Pinpoint the cell where the given text exists, returning its [X, Y] midpoint coordinate. 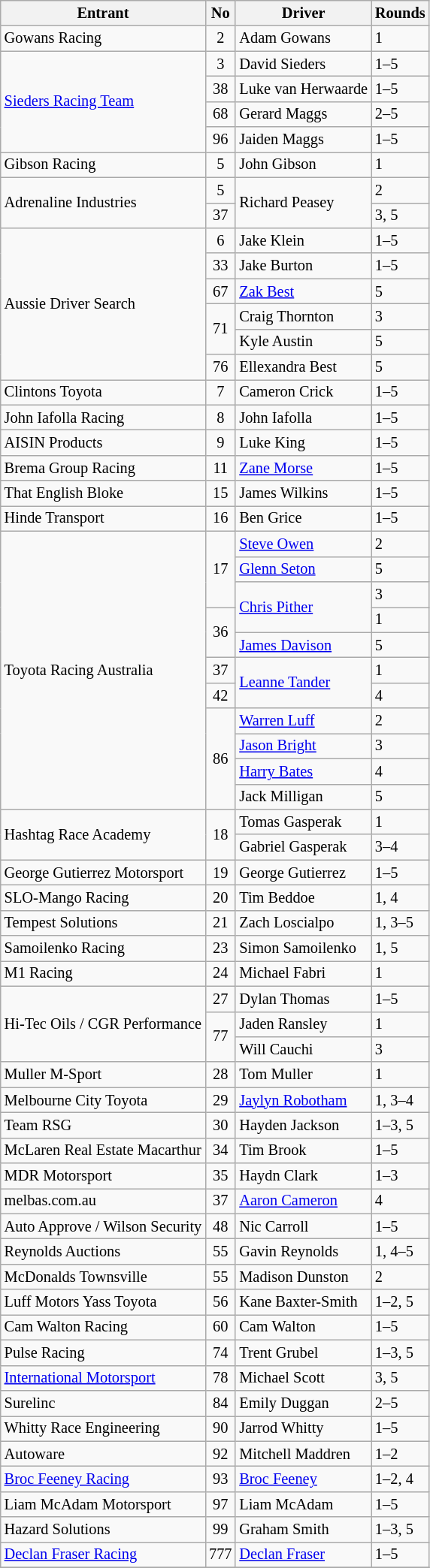
Leanne Tander [304, 682]
Hi-Tec Oils / CGR Performance [103, 1024]
7 [220, 392]
Tomas Gasperak [304, 822]
Gavin Reynolds [304, 1252]
Graham Smith [304, 1530]
Hazard Solutions [103, 1530]
Michael Fabri [304, 973]
36 [220, 632]
Auto Approve / Wilson Security [103, 1226]
Tempest Solutions [103, 923]
35 [220, 1176]
Samoilenko Racing [103, 948]
International Motorsport [103, 1378]
Steve Owen [304, 544]
Whitty Race Engineering [103, 1428]
David Sieders [304, 64]
96 [220, 140]
17 [220, 569]
Luke King [304, 442]
Cam Walton Racing [103, 1327]
1, 3–5 [400, 923]
Glenn Seton [304, 569]
21 [220, 923]
Luke van Herwaarde [304, 89]
Michael Scott [304, 1378]
97 [220, 1504]
1–2, 4 [400, 1479]
George Gutierrez [304, 873]
Liam McAdam [304, 1504]
77 [220, 1036]
Hinde Transport [103, 518]
Warren Luff [304, 721]
Broc Feeney [304, 1479]
McDonalds Townsville [103, 1277]
27 [220, 999]
Toyota Racing Australia [103, 670]
68 [220, 114]
Gabriel Gasperak [304, 847]
George Gutierrez Motorsport [103, 873]
78 [220, 1378]
Jake Klein [304, 240]
15 [220, 493]
Zak Best [304, 291]
Kyle Austin [304, 342]
Jarrod Whitty [304, 1428]
That English Bloke [103, 493]
19 [220, 873]
8 [220, 418]
Broc Feeney Racing [103, 1479]
MDR Motorsport [103, 1176]
Declan Fraser Racing [103, 1554]
1, 4 [400, 897]
777 [220, 1554]
56 [220, 1302]
Chris Pither [304, 607]
James Davison [304, 645]
Hashtag Race Academy [103, 834]
Gerard Maggs [304, 114]
74 [220, 1352]
48 [220, 1226]
Emily Duggan [304, 1403]
Muller M-Sport [103, 1075]
30 [220, 1125]
Cam Walton [304, 1327]
Rounds [400, 13]
Jaiden Maggs [304, 140]
Declan Fraser [304, 1554]
Dylan Thomas [304, 999]
99 [220, 1530]
20 [220, 897]
1, 3–4 [400, 1100]
42 [220, 695]
John Iafolla Racing [103, 418]
Luff Motors Yass Toyota [103, 1302]
Adrenaline Industries [103, 203]
Entrant [103, 13]
Will Cauchi [304, 1049]
Ellexandra Best [304, 367]
6 [220, 240]
Madison Dunston [304, 1277]
11 [220, 468]
Tom Muller [304, 1075]
Harry Bates [304, 771]
Jaylyn Robotham [304, 1100]
1, 5 [400, 948]
Kane Baxter-Smith [304, 1302]
1–2, 5 [400, 1302]
1–3 [400, 1176]
Pulse Racing [103, 1352]
67 [220, 291]
Jason Bright [304, 746]
melbas.com.au [103, 1201]
Zach Loscialpo [304, 923]
McLaren Real Estate Macarthur [103, 1150]
John Gibson [304, 164]
Tim Beddoe [304, 897]
23 [220, 948]
1, 4–5 [400, 1252]
No [220, 13]
Jack Milligan [304, 797]
Aaron Cameron [304, 1201]
9 [220, 442]
Team RSG [103, 1125]
3–4 [400, 847]
16 [220, 518]
James Wilkins [304, 493]
18 [220, 834]
93 [220, 1479]
38 [220, 89]
Tim Brook [304, 1150]
Richard Peasey [304, 203]
76 [220, 367]
SLO-Mango Racing [103, 897]
29 [220, 1100]
33 [220, 266]
M1 Racing [103, 973]
Nic Carroll [304, 1226]
Melbourne City Toyota [103, 1100]
AISIN Products [103, 442]
90 [220, 1428]
Surelinc [103, 1403]
Jake Burton [304, 266]
Haydn Clark [304, 1176]
28 [220, 1075]
Jaden Ransley [304, 1024]
Driver [304, 13]
71 [220, 329]
Liam McAdam Motorsport [103, 1504]
Clintons Toyota [103, 392]
Aussie Driver Search [103, 303]
34 [220, 1150]
92 [220, 1454]
Gowans Racing [103, 38]
Zane Morse [304, 468]
Ben Grice [304, 518]
86 [220, 758]
Sieders Racing Team [103, 102]
John Iafolla [304, 418]
Cameron Crick [304, 392]
Simon Samoilenko [304, 948]
Hayden Jackson [304, 1125]
Craig Thornton [304, 316]
84 [220, 1403]
Mitchell Maddren [304, 1454]
1–2 [400, 1454]
Gibson Racing [103, 164]
Autoware [103, 1454]
Trent Grubel [304, 1352]
60 [220, 1327]
Brema Group Racing [103, 468]
24 [220, 973]
Reynolds Auctions [103, 1252]
Adam Gowans [304, 38]
